Capture the cell that displays the provided text and extract its (x, y) central coordinate. 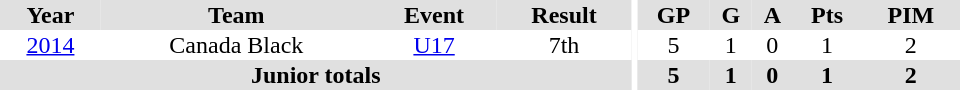
Event (434, 15)
G (730, 15)
7th (564, 45)
Junior totals (316, 75)
Canada Black (236, 45)
Team (236, 15)
Year (50, 15)
U17 (434, 45)
Pts (826, 15)
Result (564, 15)
GP (674, 15)
A (772, 15)
2014 (50, 45)
PIM (911, 15)
